Return the (X, Y) coordinate for the center point of the cell that contains the specified text.  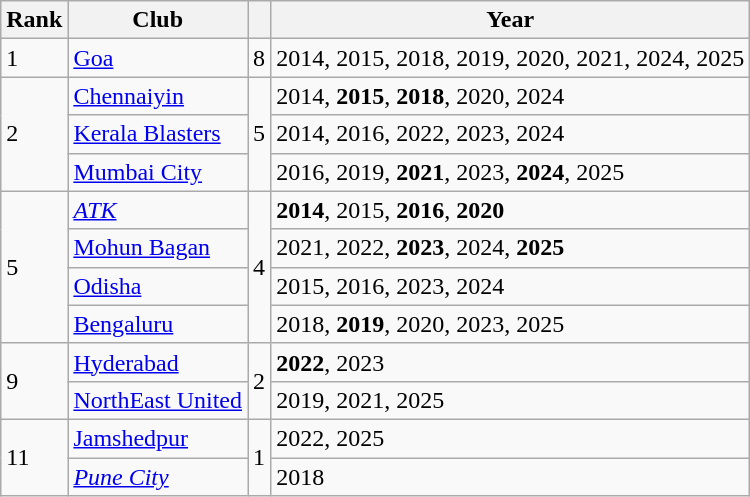
2014, 2016, 2022, 2023, 2024 (510, 134)
4 (260, 267)
2021, 2022, 2023, 2024, 2025 (510, 248)
9 (34, 381)
ATK (158, 210)
Mohun Bagan (158, 248)
2022, 2023 (510, 362)
2015, 2016, 2023, 2024 (510, 286)
Hyderabad (158, 362)
Club (158, 20)
Year (510, 20)
Mumbai City (158, 172)
2014, 2015, 2016, 2020 (510, 210)
Goa (158, 58)
2018 (510, 477)
2018, 2019, 2020, 2023, 2025 (510, 324)
11 (34, 457)
2014, 2015, 2018, 2019, 2020, 2021, 2024, 2025 (510, 58)
Chennaiyin (158, 96)
Jamshedpur (158, 438)
Kerala Blasters (158, 134)
Rank (34, 20)
Odisha (158, 286)
2016, 2019, 2021, 2023, 2024, 2025 (510, 172)
Pune City (158, 477)
NorthEast United (158, 400)
2019, 2021, 2025 (510, 400)
8 (260, 58)
2014, 2015, 2018, 2020, 2024 (510, 96)
Bengaluru (158, 324)
2022, 2025 (510, 438)
